Provide the (X, Y) coordinate of the cell's center where the given text is located.  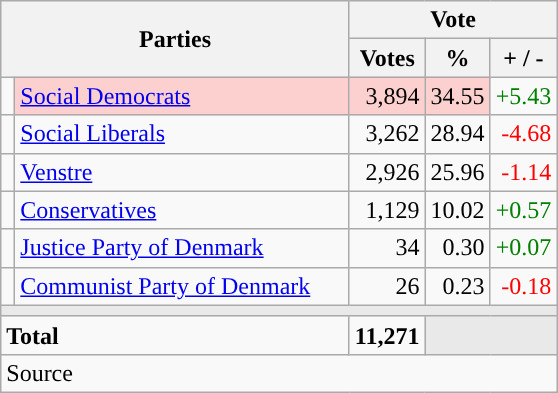
Communist Party of Denmark (182, 286)
Votes (387, 58)
0.23 (458, 286)
Social Liberals (182, 134)
Justice Party of Denmark (182, 248)
Venstre (182, 172)
1,129 (387, 210)
2,926 (387, 172)
34.55 (458, 96)
11,271 (387, 335)
Source (279, 373)
Conservatives (182, 210)
3,894 (387, 96)
+0.07 (524, 248)
34 (387, 248)
Total (176, 335)
0.30 (458, 248)
10.02 (458, 210)
+0.57 (524, 210)
Social Democrats (182, 96)
-1.14 (524, 172)
Vote (452, 20)
% (458, 58)
Parties (176, 39)
28.94 (458, 134)
+ / - (524, 58)
25.96 (458, 172)
-0.18 (524, 286)
3,262 (387, 134)
+5.43 (524, 96)
-4.68 (524, 134)
26 (387, 286)
